Scan for the cell matching the given text and deliver its (x, y) coordinate at center. 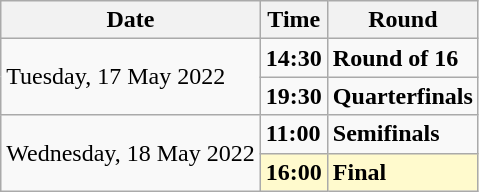
11:00 (294, 134)
Date (131, 20)
Wednesday, 18 May 2022 (131, 153)
Round (402, 20)
16:00 (294, 172)
Tuesday, 17 May 2022 (131, 77)
19:30 (294, 96)
Final (402, 172)
Semifinals (402, 134)
14:30 (294, 58)
Round of 16 (402, 58)
Quarterfinals (402, 96)
Time (294, 20)
